Determine the (x, y) coordinate at the center of the cell enclosing the given text.  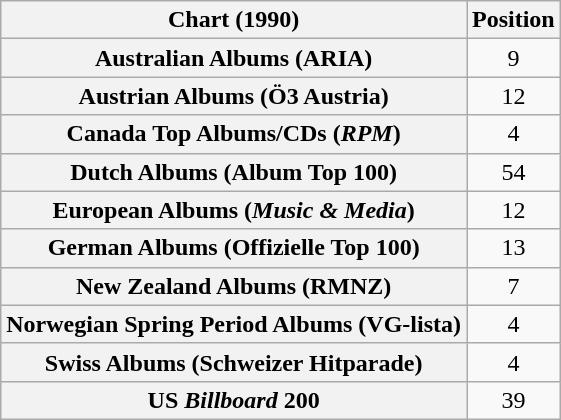
Dutch Albums (Album Top 100) (234, 172)
7 (513, 286)
New Zealand Albums (RMNZ) (234, 286)
Swiss Albums (Schweizer Hitparade) (234, 362)
Austrian Albums (Ö3 Austria) (234, 96)
Australian Albums (ARIA) (234, 58)
European Albums (Music & Media) (234, 210)
German Albums (Offizielle Top 100) (234, 248)
39 (513, 400)
Canada Top Albums/CDs (RPM) (234, 134)
54 (513, 172)
Chart (1990) (234, 20)
Norwegian Spring Period Albums (VG-lista) (234, 324)
13 (513, 248)
Position (513, 20)
9 (513, 58)
US Billboard 200 (234, 400)
